Return (x, y) of the center of cell containing provided text 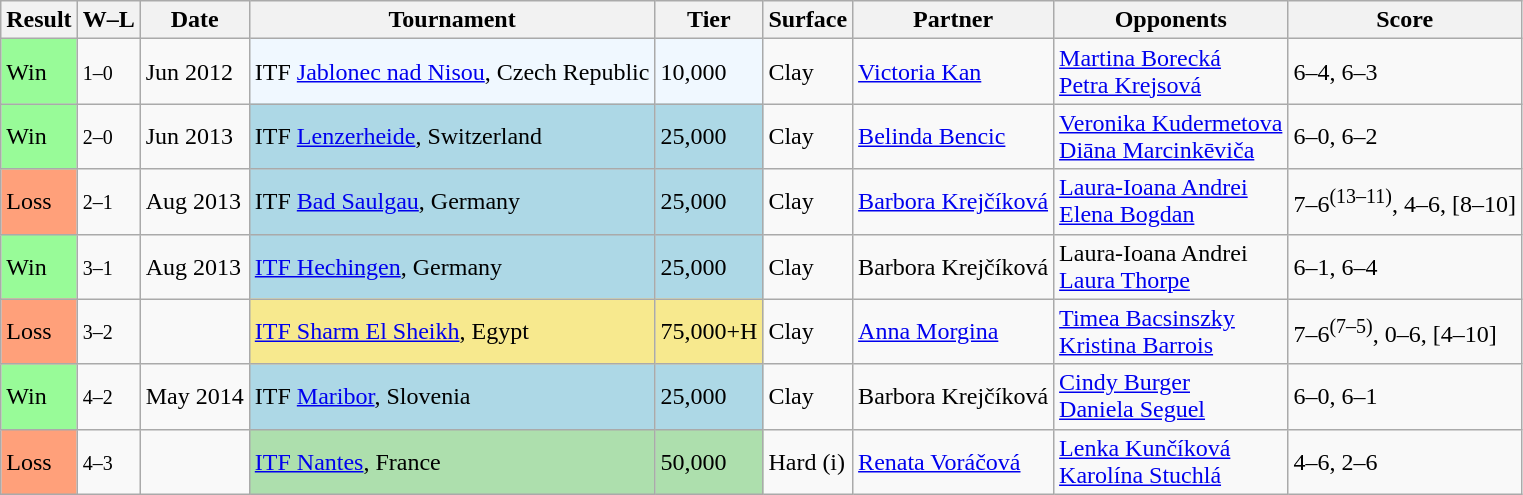
Victoria Kan (954, 72)
ITF Sharm El Sheikh, Egypt (452, 332)
Veronika Kudermetova Diāna Marcinkēviča (1171, 136)
Laura-Ioana Andrei Elena Bogdan (1171, 202)
Surface (808, 20)
Tournament (452, 20)
3–1 (108, 266)
Result (39, 20)
Tier (709, 20)
6–1, 6–4 (1405, 266)
ITF Lenzerheide, Switzerland (452, 136)
6–4, 6–3 (1405, 72)
2–1 (108, 202)
4–3 (108, 462)
Partner (954, 20)
7–6(13–11), 4–6, [8–10] (1405, 202)
75,000+H (709, 332)
50,000 (709, 462)
Score (1405, 20)
7–6(7–5), 0–6, [4–10] (1405, 332)
Martina Borecká Petra Krejsová (1171, 72)
ITF Jablonec nad Nisou, Czech Republic (452, 72)
6–0, 6–1 (1405, 396)
ITF Nantes, France (452, 462)
4–2 (108, 396)
4–6, 2–6 (1405, 462)
1–0 (108, 72)
Timea Bacsinszky Kristina Barrois (1171, 332)
Cindy Burger Daniela Seguel (1171, 396)
May 2014 (194, 396)
Belinda Bencic (954, 136)
ITF Bad Saulgau, Germany (452, 202)
ITF Hechingen, Germany (452, 266)
Laura-Ioana Andrei Laura Thorpe (1171, 266)
2–0 (108, 136)
Opponents (1171, 20)
Lenka Kunčíková Karolína Stuchlá (1171, 462)
Jun 2012 (194, 72)
Anna Morgina (954, 332)
Renata Voráčová (954, 462)
ITF Maribor, Slovenia (452, 396)
10,000 (709, 72)
Jun 2013 (194, 136)
3–2 (108, 332)
Date (194, 20)
W–L (108, 20)
6–0, 6–2 (1405, 136)
Hard (i) (808, 462)
